Identify which cell holds the provided text, then report its [X, Y] central coordinate. 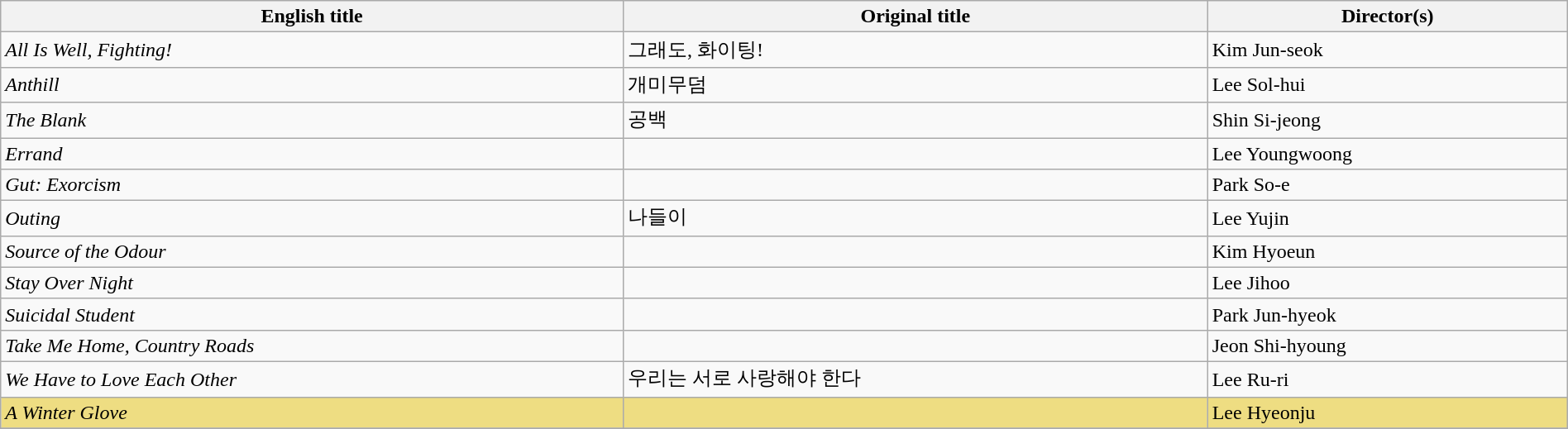
Anthill [313, 84]
Director(s) [1388, 17]
Kim Jun-seok [1388, 50]
Park So-e [1388, 185]
The Blank [313, 121]
개미무덤 [915, 84]
Lee Sol-hui [1388, 84]
We Have to Love Each Other [313, 379]
Original title [915, 17]
Source of the Odour [313, 251]
Gut: Exorcism [313, 185]
Park Jun-hyeok [1388, 314]
Kim Hyoeun [1388, 251]
Lee Jihoo [1388, 283]
Errand [313, 153]
Suicidal Student [313, 314]
Lee Youngwoong [1388, 153]
Stay Over Night [313, 283]
우리는 서로 사랑해야 한다 [915, 379]
Take Me Home, Country Roads [313, 346]
All Is Well, Fighting! [313, 50]
공백 [915, 121]
Lee Hyeonju [1388, 412]
Outing [313, 218]
Lee Yujin [1388, 218]
Jeon Shi-hyoung [1388, 346]
그래도, 화이팅! [915, 50]
나들이 [915, 218]
Shin Si-jeong [1388, 121]
A Winter Glove [313, 412]
English title [313, 17]
Lee Ru-ri [1388, 379]
